Pinpoint the cell where the given text exists, returning its [x, y] midpoint coordinate. 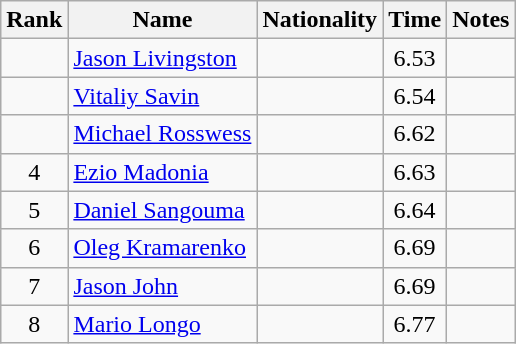
8 [34, 324]
7 [34, 286]
Vitaliy Savin [162, 96]
Name [162, 20]
6 [34, 248]
Notes [481, 20]
Michael Rosswess [162, 134]
Nationality [320, 20]
6.54 [415, 96]
Jason John [162, 286]
6.62 [415, 134]
4 [34, 172]
6.53 [415, 58]
Mario Longo [162, 324]
Ezio Madonia [162, 172]
6.64 [415, 210]
Jason Livingston [162, 58]
Time [415, 20]
6.77 [415, 324]
Daniel Sangouma [162, 210]
5 [34, 210]
Oleg Kramarenko [162, 248]
Rank [34, 20]
6.63 [415, 172]
